Output the (X, Y) coordinate of the center of the cell containing the given text.  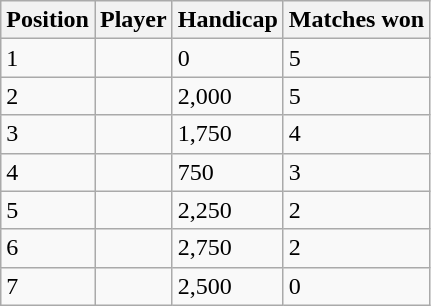
2,000 (228, 96)
Handicap (228, 20)
1,750 (228, 134)
7 (48, 286)
Matches won (356, 20)
6 (48, 248)
Player (133, 20)
1 (48, 58)
2,250 (228, 210)
Position (48, 20)
2,750 (228, 248)
2,500 (228, 286)
750 (228, 172)
